Search for the cell housing the specified text and yield its (X, Y) center coordinate. 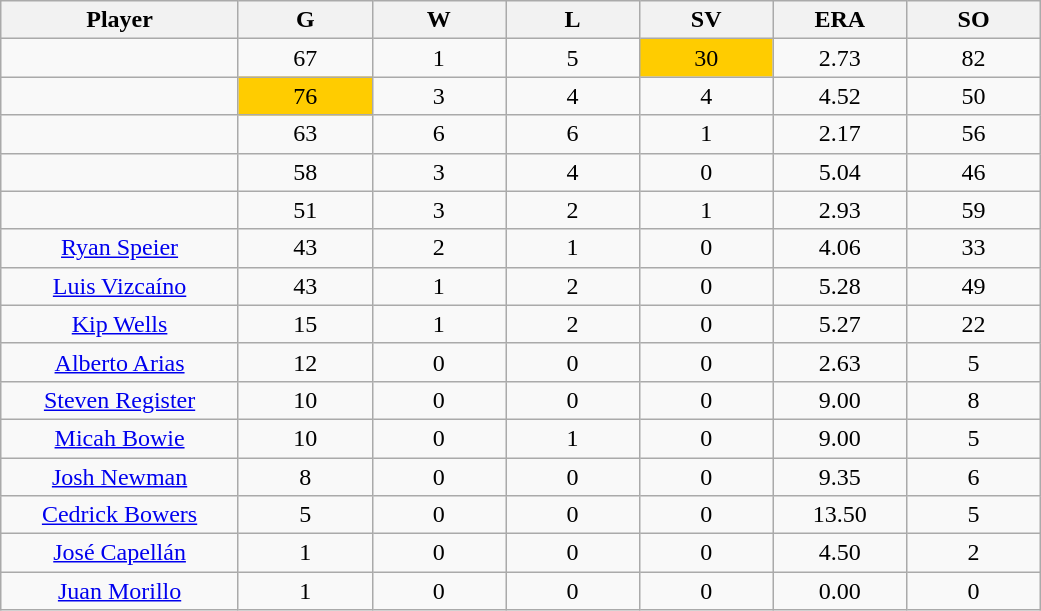
W (439, 20)
José Capellán (120, 553)
46 (974, 172)
Kip Wells (120, 324)
15 (305, 324)
67 (305, 58)
Micah Bowie (120, 438)
5.28 (840, 286)
56 (974, 134)
Alberto Arias (120, 362)
2.93 (840, 210)
5.27 (840, 324)
4.06 (840, 248)
0.00 (840, 591)
51 (305, 210)
49 (974, 286)
82 (974, 58)
2.17 (840, 134)
Ryan Speier (120, 248)
4.50 (840, 553)
SO (974, 20)
Josh Newman (120, 477)
G (305, 20)
2.63 (840, 362)
L (573, 20)
30 (706, 58)
2.73 (840, 58)
Player (120, 20)
Cedrick Bowers (120, 515)
Luis Vizcaíno (120, 286)
22 (974, 324)
Steven Register (120, 400)
5.04 (840, 172)
12 (305, 362)
76 (305, 96)
33 (974, 248)
58 (305, 172)
50 (974, 96)
63 (305, 134)
ERA (840, 20)
4.52 (840, 96)
SV (706, 20)
59 (974, 210)
Juan Morillo (120, 591)
13.50 (840, 515)
9.35 (840, 477)
